Search for the cell housing the specified text and yield its [X, Y] center coordinate. 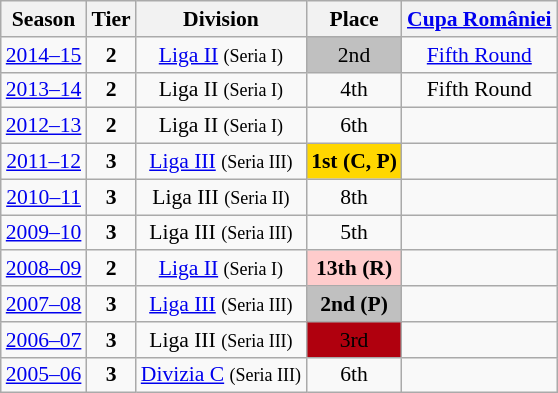
3rd [354, 340]
Liga III (Seria II) [221, 197]
2009–10 [44, 233]
2006–07 [44, 340]
2012–13 [44, 126]
2011–12 [44, 162]
2005–06 [44, 375]
2010–11 [44, 197]
2007–08 [44, 304]
Divizia C (Seria III) [221, 375]
Division [221, 19]
Cupa României [480, 19]
4th [354, 90]
13th (R) [354, 269]
2014–15 [44, 55]
Season [44, 19]
8th [354, 197]
Tier [110, 19]
2nd (P) [354, 304]
2013–14 [44, 90]
Place [354, 19]
2nd [354, 55]
2008–09 [44, 269]
1st (C, P) [354, 162]
5th [354, 233]
